From the cell containing the given text, extract its center point as [X, Y] coordinate. 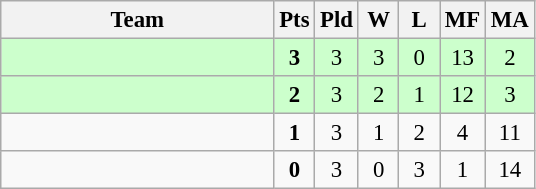
4 [463, 133]
Pld [337, 20]
MA [510, 20]
W [378, 20]
13 [463, 58]
14 [510, 170]
Pts [294, 20]
MF [463, 20]
Team [138, 20]
12 [463, 95]
11 [510, 133]
L [420, 20]
